Pinpoint the cell where the given text exists, returning its [X, Y] midpoint coordinate. 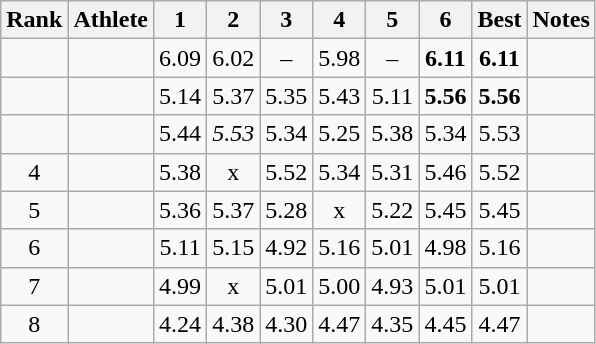
2 [234, 20]
5.35 [286, 96]
4.99 [180, 286]
7 [34, 286]
4.30 [286, 324]
4.93 [392, 286]
4.45 [446, 324]
5.98 [340, 58]
6.09 [180, 58]
5.44 [180, 134]
8 [34, 324]
5.25 [340, 134]
5.36 [180, 210]
5.46 [446, 172]
4.98 [446, 248]
6.02 [234, 58]
4.38 [234, 324]
5.15 [234, 248]
4.35 [392, 324]
1 [180, 20]
4.92 [286, 248]
5.43 [340, 96]
5.14 [180, 96]
5.31 [392, 172]
4.24 [180, 324]
Athlete [111, 20]
Rank [34, 20]
3 [286, 20]
5.00 [340, 286]
Notes [561, 20]
Best [500, 20]
5.28 [286, 210]
5.22 [392, 210]
